Detect which cell encompasses the target text, then output its (x, y) center coordinate. 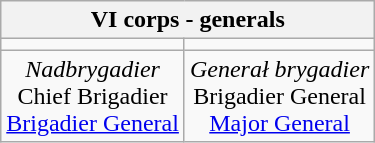
Generał brygadier Brigadier General Major General (279, 96)
Nadbrygadier Chief Brigadier Brigadier General (93, 96)
VI corps - generals (188, 20)
